Return the (X, Y) coordinate for the center point of the cell that contains the specified text.  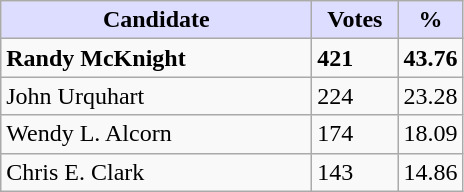
Chris E. Clark (156, 172)
224 (355, 96)
174 (355, 134)
Votes (355, 20)
Randy McKnight (156, 58)
23.28 (430, 96)
John Urquhart (156, 96)
18.09 (430, 134)
Candidate (156, 20)
% (430, 20)
14.86 (430, 172)
Wendy L. Alcorn (156, 134)
43.76 (430, 58)
143 (355, 172)
421 (355, 58)
